Detect which cell encompasses the target text, then output its (x, y) center coordinate. 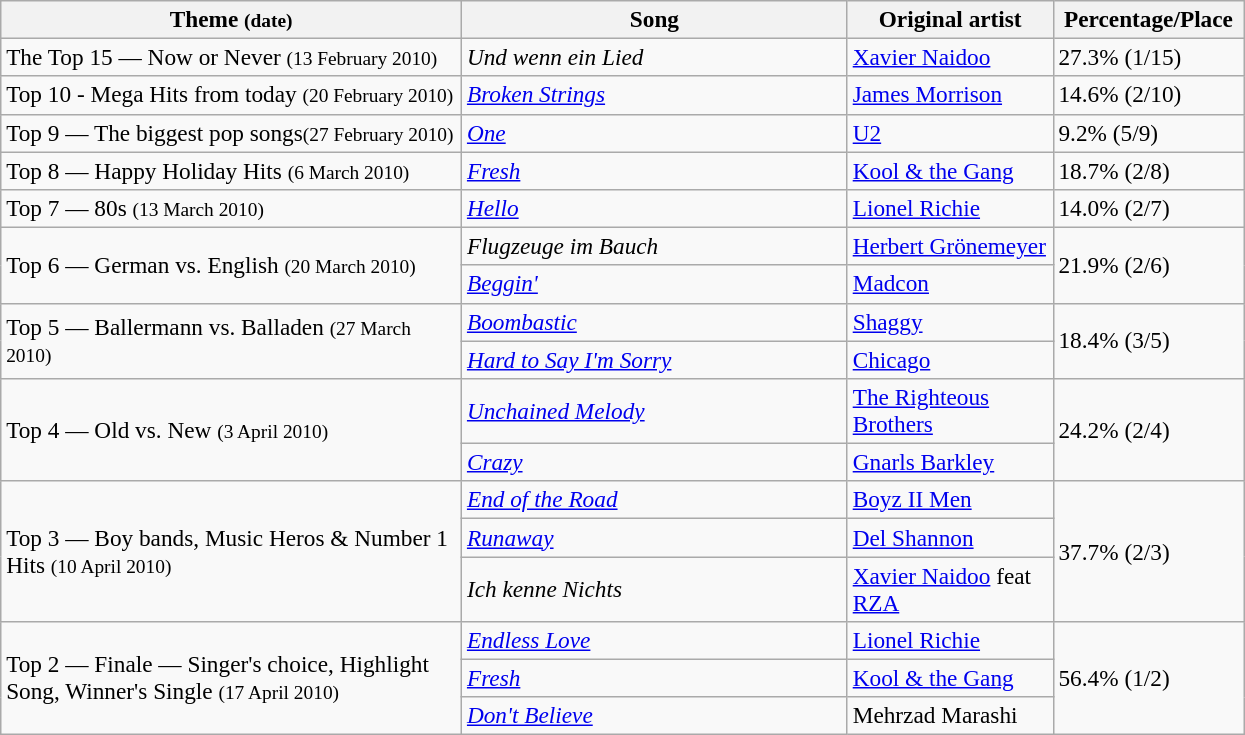
Don't Believe (655, 716)
Theme (date) (232, 19)
9.2% (5/9) (1148, 133)
Crazy (655, 462)
18.4% (3/5) (1148, 341)
End of the Road (655, 500)
Chicago (950, 359)
Top 3 — Boy bands, Music Heros & Number 1 Hits (10 April 2010) (232, 551)
Boombastic (655, 322)
Shaggy (950, 322)
Herbert Grönemeyer (950, 246)
Percentage/Place (1148, 19)
21.9% (2/6) (1148, 265)
Song (655, 19)
Flugzeuge im Bauch (655, 246)
Runaway (655, 537)
The Righteous Brothers (950, 410)
Top 7 — 80s (13 March 2010) (232, 208)
Boyz II Men (950, 500)
Ich kenne Nichts (655, 588)
Und wenn ein Lied (655, 57)
Mehrzad Marashi (950, 716)
18.7% (2/8) (1148, 170)
Endless Love (655, 640)
Top 2 — Finale — Singer's choice, Highlight Song, Winner's Single (17 April 2010) (232, 678)
14.6% (2/10) (1148, 95)
Gnarls Barkley (950, 462)
Top 9 — The biggest pop songs(27 February 2010) (232, 133)
Top 5 — Ballermann vs. Balladen (27 March 2010) (232, 341)
Hello (655, 208)
James Morrison (950, 95)
Top 8 — Happy Holiday Hits (6 March 2010) (232, 170)
14.0% (2/7) (1148, 208)
Xavier Naidoo feat RZA (950, 588)
Top 10 - Mega Hits from today (20 February 2010) (232, 95)
24.2% (2/4) (1148, 430)
Beggin' (655, 284)
Xavier Naidoo (950, 57)
U2 (950, 133)
37.7% (2/3) (1148, 551)
Original artist (950, 19)
Top 4 — Old vs. New (3 April 2010) (232, 430)
56.4% (1/2) (1148, 678)
Del Shannon (950, 537)
Top 6 — German vs. English (20 March 2010) (232, 265)
One (655, 133)
Hard to Say I'm Sorry (655, 359)
Madcon (950, 284)
27.3% (1/15) (1148, 57)
Broken Strings (655, 95)
The Top 15 — Now or Never (13 February 2010) (232, 57)
Unchained Melody (655, 410)
